Pinpoint the cell where the given text exists, returning its (x, y) midpoint coordinate. 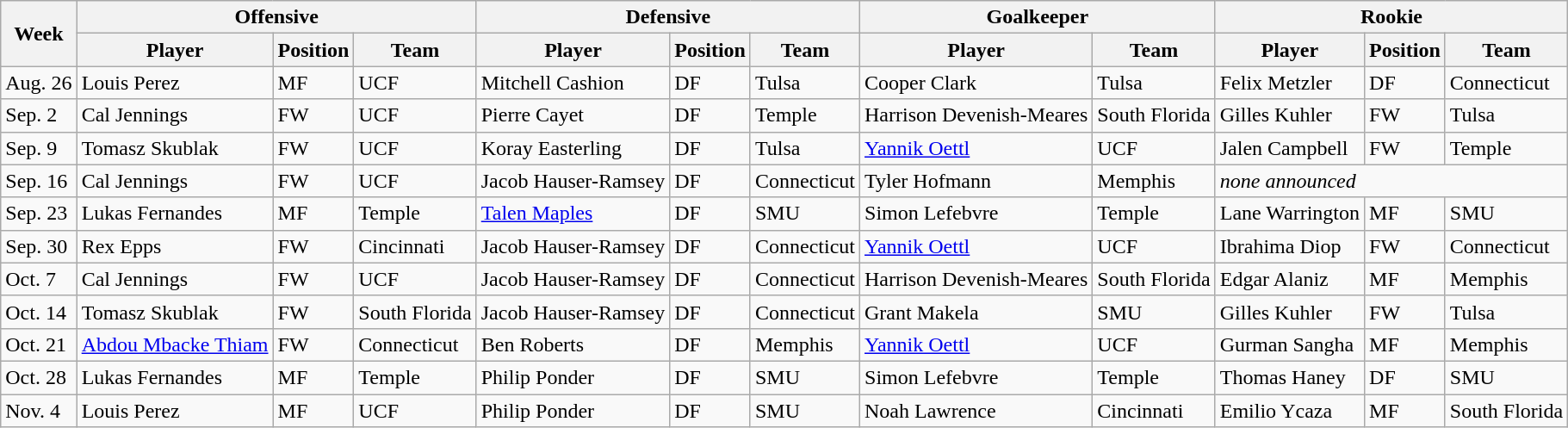
Rookie (1391, 17)
Defensive (668, 17)
Thomas Haney (1290, 377)
Noah Lawrence (976, 411)
Oct. 14 (39, 312)
Talen Maples (573, 214)
Cooper Clark (976, 83)
Sep. 2 (39, 115)
Lane Warrington (1290, 214)
Sep. 16 (39, 181)
Mitchell Cashion (573, 83)
Offensive (276, 17)
Sep. 23 (39, 214)
Grant Makela (976, 312)
Jalen Campbell (1290, 148)
Oct. 28 (39, 377)
Rex Epps (175, 246)
Aug. 26 (39, 83)
Gurman Sangha (1290, 344)
Koray Easterling (573, 148)
Pierre Cayet (573, 115)
Emilio Ycaza (1290, 411)
Sep. 30 (39, 246)
Goalkeeper (1038, 17)
Oct. 7 (39, 279)
Tyler Hofmann (976, 181)
Week (39, 34)
Sep. 9 (39, 148)
Oct. 21 (39, 344)
Felix Metzler (1290, 83)
Nov. 4 (39, 411)
Ibrahima Diop (1290, 246)
none announced (1391, 181)
Ben Roberts (573, 344)
Abdou Mbacke Thiam (175, 344)
Edgar Alaniz (1290, 279)
